Determine the (X, Y) coordinate at the center of the cell enclosing the given text.  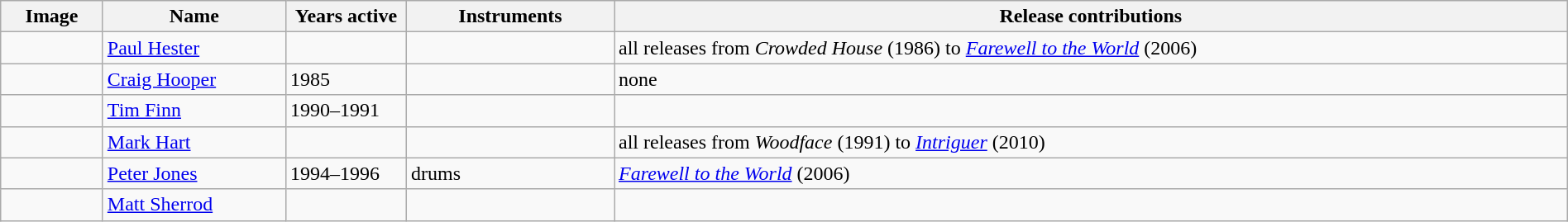
Name (194, 17)
Mark Hart (194, 142)
Instruments (509, 17)
Tim Finn (194, 111)
Farewell to the World (2006) (1090, 173)
Matt Sherrod (194, 205)
all releases from Woodface (1991) to Intriguer (2010) (1090, 142)
none (1090, 79)
Release contributions (1090, 17)
Craig Hooper (194, 79)
1994–1996 (346, 173)
1990–1991 (346, 111)
Paul Hester (194, 48)
drums (509, 173)
Image (52, 17)
1985 (346, 79)
Peter Jones (194, 173)
Years active (346, 17)
all releases from Crowded House (1986) to Farewell to the World (2006) (1090, 48)
